Determine the [X, Y] coordinate at the center of the cell enclosing the given text.  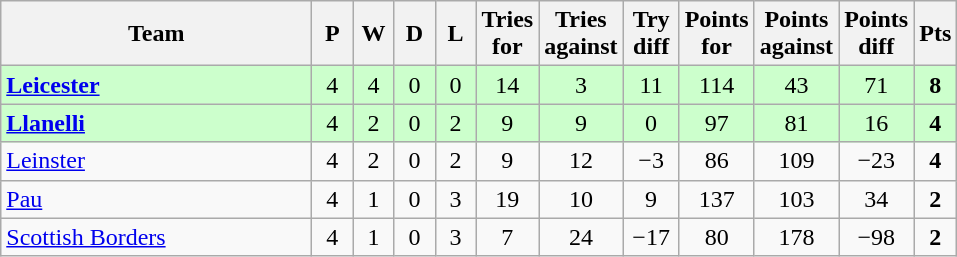
81 [796, 123]
−98 [876, 237]
Points diff [876, 34]
8 [936, 85]
Tries against [581, 34]
86 [716, 161]
114 [716, 85]
Llanelli [156, 123]
D [414, 34]
−3 [651, 161]
Points for [716, 34]
12 [581, 161]
P [332, 34]
103 [796, 199]
7 [508, 237]
W [374, 34]
Pau [156, 199]
Leinster [156, 161]
Team [156, 34]
Pts [936, 34]
Points against [796, 34]
109 [796, 161]
97 [716, 123]
137 [716, 199]
16 [876, 123]
34 [876, 199]
10 [581, 199]
11 [651, 85]
14 [508, 85]
80 [716, 237]
71 [876, 85]
−23 [876, 161]
178 [796, 237]
Scottish Borders [156, 237]
24 [581, 237]
−17 [651, 237]
Try diff [651, 34]
Tries for [508, 34]
43 [796, 85]
19 [508, 199]
Leicester [156, 85]
L [456, 34]
